Scan for the cell matching the given text and deliver its [X, Y] coordinate at center. 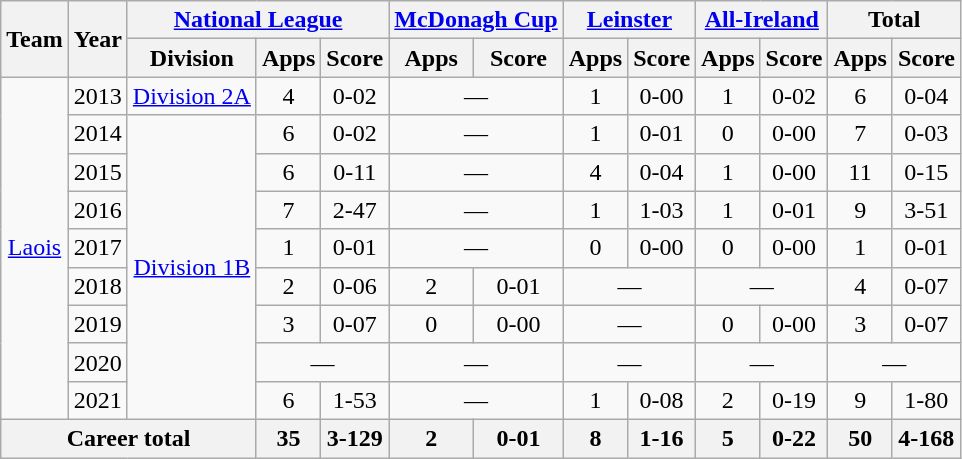
0-15 [926, 172]
0-03 [926, 134]
0-22 [794, 438]
Year [98, 39]
0-08 [662, 400]
8 [595, 438]
Career total [129, 438]
2016 [98, 210]
All-Ireland [762, 20]
Team [35, 39]
2013 [98, 96]
Total [894, 20]
Leinster [629, 20]
11 [860, 172]
2017 [98, 248]
2018 [98, 286]
3-129 [355, 438]
0-11 [355, 172]
1-80 [926, 400]
0-06 [355, 286]
2021 [98, 400]
Division 2A [192, 96]
1-16 [662, 438]
National League [258, 20]
Division 1B [192, 267]
1-03 [662, 210]
2014 [98, 134]
2019 [98, 324]
2020 [98, 362]
4-168 [926, 438]
2-47 [355, 210]
0-19 [794, 400]
50 [860, 438]
35 [288, 438]
5 [728, 438]
2015 [98, 172]
3-51 [926, 210]
Division [192, 58]
1-53 [355, 400]
Laois [35, 248]
McDonagh Cup [476, 20]
